Capture the cell that displays the provided text and extract its (x, y) central coordinate. 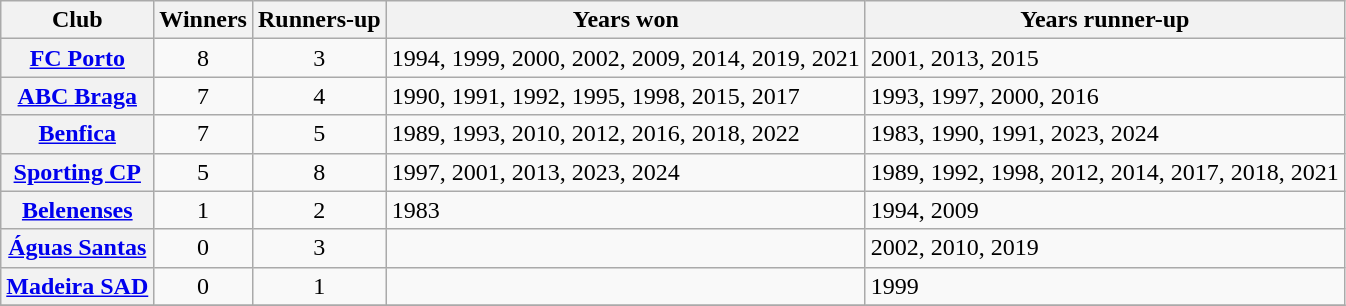
Madeira SAD (78, 286)
1993, 1997, 2000, 2016 (1104, 96)
1997, 2001, 2013, 2023, 2024 (626, 172)
2002, 2010, 2019 (1104, 248)
1999 (1104, 286)
Years runner-up (1104, 20)
2 (319, 210)
1983 (626, 210)
1990, 1991, 1992, 1995, 1998, 2015, 2017 (626, 96)
Belenenses (78, 210)
FC Porto (78, 58)
Winners (204, 20)
Águas Santas (78, 248)
ABC Braga (78, 96)
4 (319, 96)
2001, 2013, 2015 (1104, 58)
1983, 1990, 1991, 2023, 2024 (1104, 134)
Years won (626, 20)
Club (78, 20)
1994, 2009 (1104, 210)
1994, 1999, 2000, 2002, 2009, 2014, 2019, 2021 (626, 58)
Benfica (78, 134)
1989, 1992, 1998, 2012, 2014, 2017, 2018, 2021 (1104, 172)
Runners-up (319, 20)
Sporting CP (78, 172)
1989, 1993, 2010, 2012, 2016, 2018, 2022 (626, 134)
